Locate the cell with the specified text and output its (x, y) center coordinate. 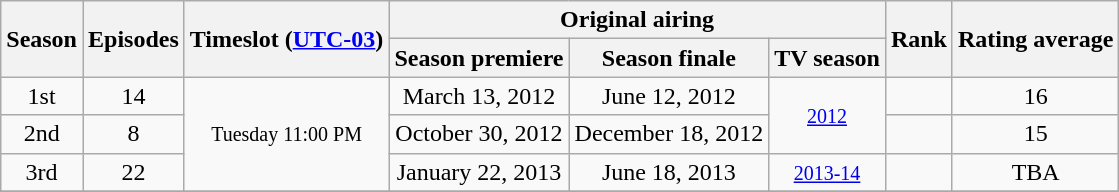
June 18, 2013 (669, 172)
March 13, 2012 (479, 96)
October 30, 2012 (479, 134)
15 (1035, 134)
Original airing (637, 20)
1st (42, 96)
2nd (42, 134)
Timeslot (UTC-03) (286, 39)
June 12, 2012 (669, 96)
January 22, 2013 (479, 172)
14 (133, 96)
2012 (828, 115)
3rd (42, 172)
Season (42, 39)
22 (133, 172)
TV season (828, 58)
Rank (918, 39)
Season premiere (479, 58)
Rating average (1035, 39)
Season finale (669, 58)
Tuesday 11:00 PM (286, 134)
Episodes (133, 39)
8 (133, 134)
16 (1035, 96)
TBA (1035, 172)
2013-14 (828, 172)
December 18, 2012 (669, 134)
